Return the [x, y] coordinate for the center point of the cell that contains the specified text.  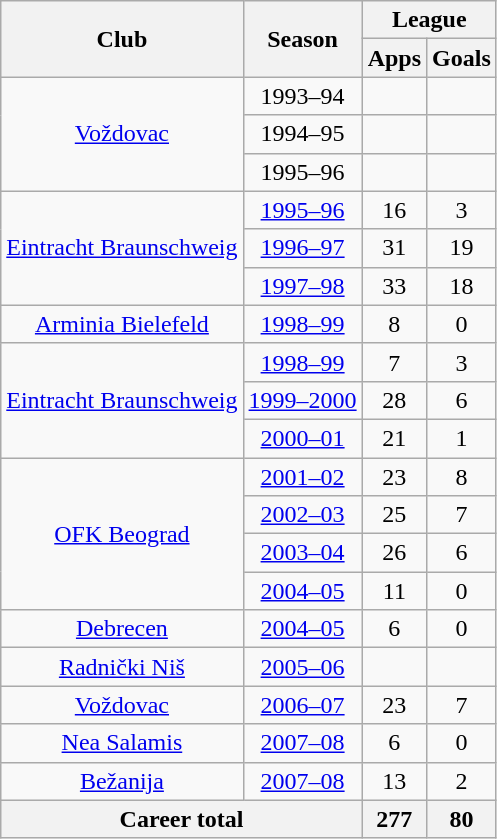
31 [394, 248]
80 [462, 819]
Club [122, 39]
1996–97 [302, 248]
Arminia Bielefeld [122, 324]
19 [462, 248]
16 [394, 210]
1993–94 [302, 96]
Season [302, 39]
Debrecen [122, 629]
18 [462, 286]
2003–04 [302, 553]
28 [394, 400]
2005–06 [302, 667]
League [429, 20]
Nea Salamis [122, 743]
OFK Beograd [122, 534]
26 [394, 553]
1999–2000 [302, 400]
277 [394, 819]
2001–02 [302, 477]
Career total [182, 819]
1994–95 [302, 134]
1997–98 [302, 286]
13 [394, 781]
33 [394, 286]
2000–01 [302, 438]
2006–07 [302, 705]
Goals [462, 58]
Apps [394, 58]
11 [394, 591]
2 [462, 781]
21 [394, 438]
2002–03 [302, 515]
25 [394, 515]
Radnički Niš [122, 667]
1 [462, 438]
Bežanija [122, 781]
